Extract the (X, Y) coordinate from the center of the cell holding the provided text.  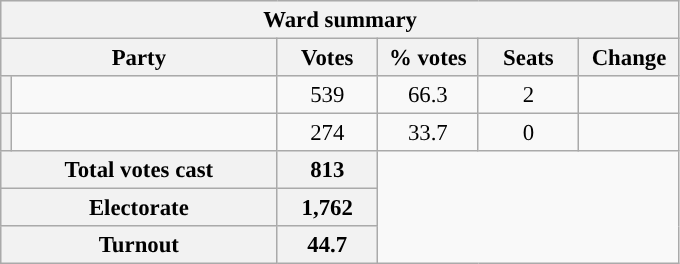
Turnout (139, 245)
Ward summary (340, 20)
Seats (528, 58)
% votes (428, 58)
66.3 (428, 95)
1,762 (328, 208)
44.7 (328, 245)
813 (328, 170)
Party (139, 58)
2 (528, 95)
Change (630, 58)
Votes (328, 58)
274 (328, 133)
33.7 (428, 133)
Total votes cast (139, 170)
Electorate (139, 208)
0 (528, 133)
539 (328, 95)
